Determine the (X, Y) coordinate at the center of the cell enclosing the given text.  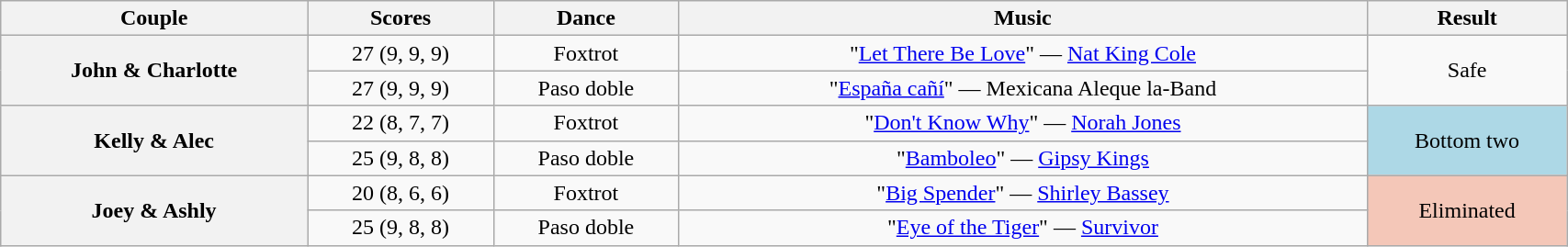
Kelly & Alec (154, 140)
John & Charlotte (154, 71)
Dance (586, 18)
"Eye of the Tiger" — Survivor (1022, 228)
"Don't Know Why" — Norah Jones (1022, 123)
Safe (1468, 71)
"Let There Be Love" — Nat King Cole (1022, 53)
"Big Spender" — Shirley Bassey (1022, 193)
Scores (400, 18)
"Bamboleo" — Gipsy Kings (1022, 158)
"España cañí" — Mexicana Aleque la-Band (1022, 88)
Couple (154, 18)
Music (1022, 18)
Joey & Ashly (154, 210)
20 (8, 6, 6) (400, 193)
22 (8, 7, 7) (400, 123)
Eliminated (1468, 210)
Result (1468, 18)
Bottom two (1468, 140)
